Scan for the cell matching the given text and deliver its [X, Y] coordinate at center. 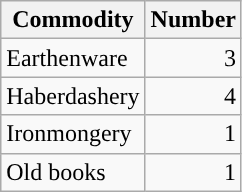
Earthenware [73, 58]
Haberdashery [73, 96]
Commodity [73, 20]
3 [193, 58]
Number [193, 20]
4 [193, 96]
Old books [73, 172]
Ironmongery [73, 134]
